Detect which cell encompasses the target text, then output its (X, Y) center coordinate. 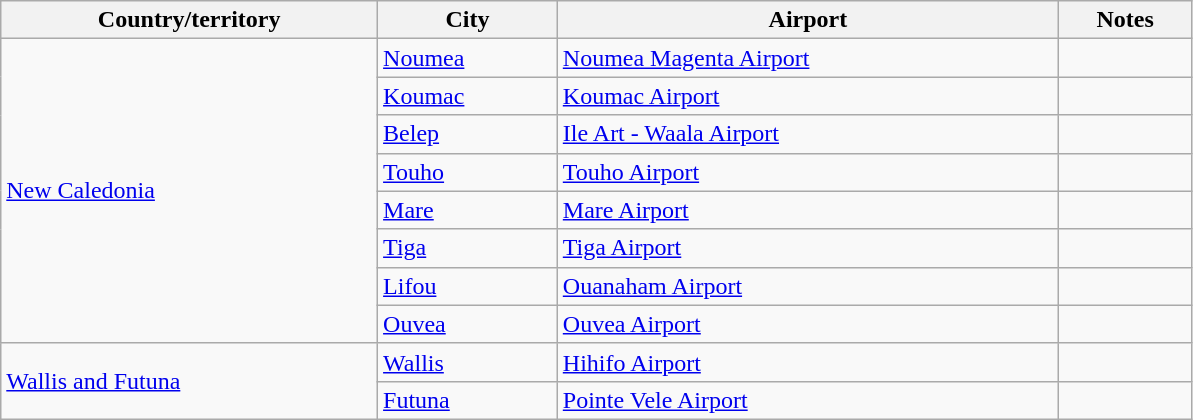
Touho Airport (808, 172)
Wallis and Futuna (190, 381)
New Caledonia (190, 191)
Ouanaham Airport (808, 286)
Pointe Vele Airport (808, 400)
Airport (808, 20)
City (468, 20)
Ouvea Airport (808, 324)
Koumac (468, 96)
Koumac Airport (808, 96)
Lifou (468, 286)
Tiga (468, 248)
Mare Airport (808, 210)
Touho (468, 172)
Belep (468, 134)
Ile Art - Waala Airport (808, 134)
Tiga Airport (808, 248)
Noumea (468, 58)
Mare (468, 210)
Futuna (468, 400)
Wallis (468, 362)
Hihifo Airport (808, 362)
Notes (1126, 20)
Noumea Magenta Airport (808, 58)
Country/territory (190, 20)
Ouvea (468, 324)
